Return the [x, y] coordinate for the center point of the cell that contains the specified text.  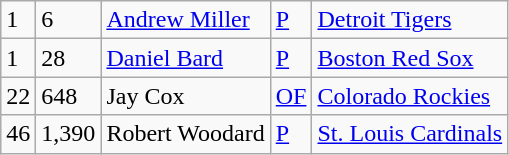
Jay Cox [186, 96]
Detroit Tigers [410, 20]
1,390 [68, 134]
Robert Woodard [186, 134]
Daniel Bard [186, 58]
Boston Red Sox [410, 58]
648 [68, 96]
46 [18, 134]
22 [18, 96]
Andrew Miller [186, 20]
St. Louis Cardinals [410, 134]
6 [68, 20]
Colorado Rockies [410, 96]
28 [68, 58]
OF [291, 96]
